Detect which cell encompasses the target text, then output its (X, Y) center coordinate. 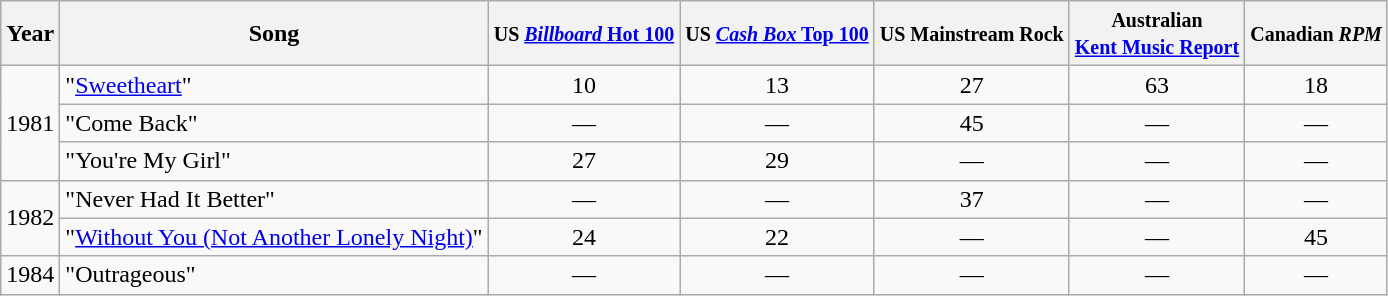
37 (972, 199)
18 (1316, 85)
24 (584, 237)
10 (584, 85)
1984 (30, 275)
29 (777, 161)
"You're My Girl" (274, 161)
Canadian RPM (1316, 34)
Year (30, 34)
Song (274, 34)
"Outrageous" (274, 275)
1981 (30, 123)
US Cash Box Top 100 (777, 34)
13 (777, 85)
Australian Kent Music Report (1156, 34)
"Never Had It Better" (274, 199)
63 (1156, 85)
US Mainstream Rock (972, 34)
"Without You (Not Another Lonely Night)" (274, 237)
1982 (30, 218)
"Sweetheart" (274, 85)
US Billboard Hot 100 (584, 34)
"Come Back" (274, 123)
22 (777, 237)
